From the cell containing the given text, extract its center point as [x, y] coordinate. 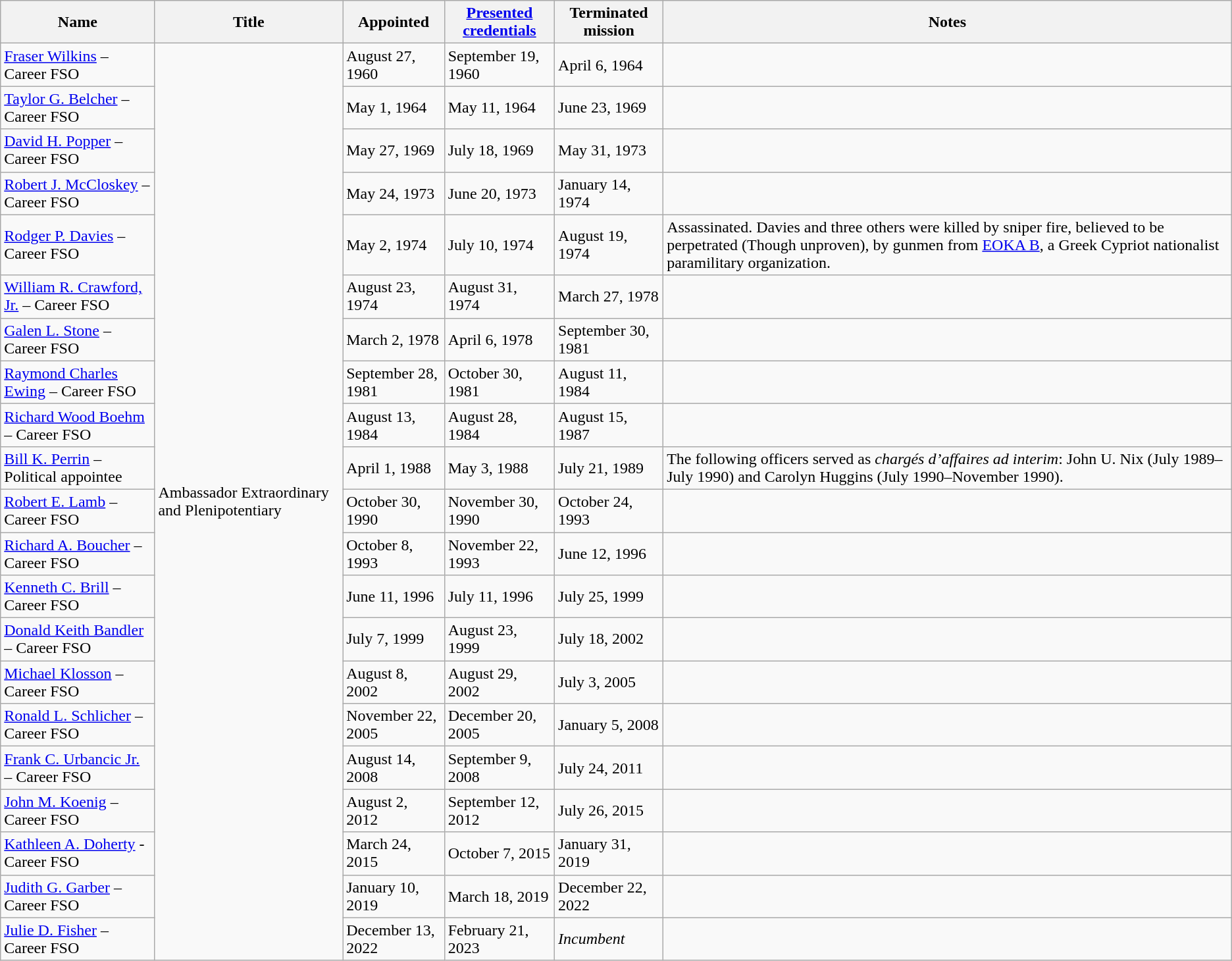
November 22, 1993 [499, 553]
Bill K. Perrin – Political appointee [78, 467]
July 24, 2011 [609, 767]
June 20, 1973 [499, 194]
Julie D. Fisher – Career FSO [78, 939]
William R. Crawford, Jr. – Career FSO [78, 296]
John M. Koenig – Career FSO [78, 811]
Richard A. Boucher – Career FSO [78, 553]
August 14, 2008 [394, 767]
May 11, 1964 [499, 108]
February 21, 2023 [499, 939]
September 12, 2012 [499, 811]
July 18, 2002 [609, 640]
Incumbent [609, 939]
August 27, 1960 [394, 65]
September 9, 2008 [499, 767]
October 30, 1990 [394, 511]
July 3, 2005 [609, 682]
Title [249, 22]
March 24, 2015 [394, 853]
October 30, 1981 [499, 382]
August 28, 1984 [499, 425]
Robert J. McCloskey – Career FSO [78, 194]
Michael Klosson – Career FSO [78, 682]
March 27, 1978 [609, 296]
Donald Keith Bandler – Career FSO [78, 640]
Fraser Wilkins – Career FSO [78, 65]
December 20, 2005 [499, 725]
September 28, 1981 [394, 382]
April 6, 1978 [499, 340]
November 30, 1990 [499, 511]
December 13, 2022 [394, 939]
September 30, 1981 [609, 340]
August 8, 2002 [394, 682]
October 24, 1993 [609, 511]
August 19, 1974 [609, 245]
Notes [948, 22]
Presented credentials [499, 22]
August 2, 2012 [394, 811]
August 29, 2002 [499, 682]
May 24, 1973 [394, 194]
April 1, 1988 [394, 467]
March 2, 1978 [394, 340]
Kathleen A. Doherty - Career FSO [78, 853]
June 11, 1996 [394, 596]
July 10, 1974 [499, 245]
May 31, 1973 [609, 150]
August 23, 1999 [499, 640]
Richard Wood Boehm – Career FSO [78, 425]
September 19, 1960 [499, 65]
Ronald L. Schlicher – Career FSO [78, 725]
October 7, 2015 [499, 853]
October 8, 1993 [394, 553]
November 22, 2005 [394, 725]
May 1, 1964 [394, 108]
January 10, 2019 [394, 896]
July 21, 1989 [609, 467]
April 6, 1964 [609, 65]
July 26, 2015 [609, 811]
August 31, 1974 [499, 296]
David H. Popper – Career FSO [78, 150]
May 2, 1974 [394, 245]
January 5, 2008 [609, 725]
Terminated mission [609, 22]
Frank C. Urbancic Jr. – Career FSO [78, 767]
May 27, 1969 [394, 150]
August 15, 1987 [609, 425]
July 18, 1969 [499, 150]
July 7, 1999 [394, 640]
August 13, 1984 [394, 425]
August 23, 1974 [394, 296]
January 14, 1974 [609, 194]
Ambassador Extraordinary and Plenipotentiary [249, 502]
June 23, 1969 [609, 108]
Taylor G. Belcher – Career FSO [78, 108]
May 3, 1988 [499, 467]
Robert E. Lamb – Career FSO [78, 511]
Galen L. Stone – Career FSO [78, 340]
August 11, 1984 [609, 382]
Judith G. Garber – Career FSO [78, 896]
Appointed [394, 22]
July 25, 1999 [609, 596]
June 12, 1996 [609, 553]
March 18, 2019 [499, 896]
Name [78, 22]
The following officers served as chargés d’affaires ad interim: John U. Nix (July 1989–July 1990) and Carolyn Huggins (July 1990–November 1990). [948, 467]
December 22, 2022 [609, 896]
Raymond Charles Ewing – Career FSO [78, 382]
Rodger P. Davies – Career FSO [78, 245]
July 11, 1996 [499, 596]
Kenneth C. Brill – Career FSO [78, 596]
January 31, 2019 [609, 853]
